Search for the cell housing the specified text and yield its (x, y) center coordinate. 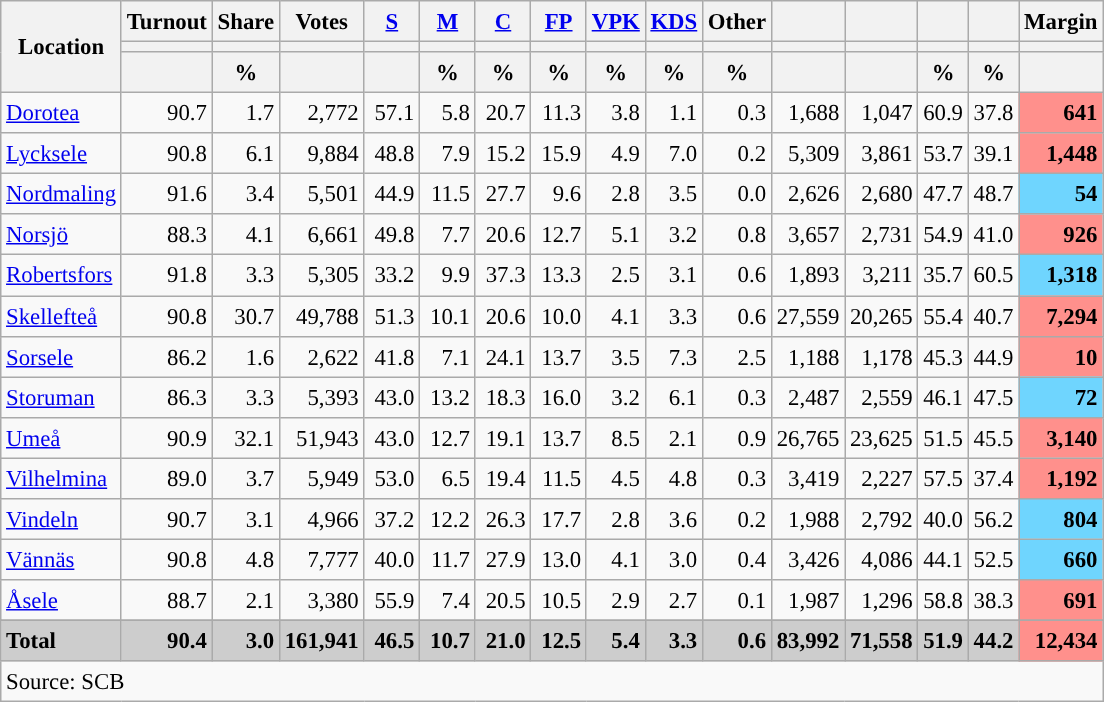
Skellefteå (62, 316)
641 (1061, 114)
3.4 (246, 194)
Sorsele (62, 356)
16.0 (559, 398)
21.0 (503, 640)
9.6 (559, 194)
27.7 (503, 194)
7.9 (448, 154)
23,625 (882, 438)
53.7 (943, 154)
0.8 (738, 234)
2,626 (808, 194)
27,559 (808, 316)
12.2 (448, 520)
10.1 (448, 316)
71,558 (882, 640)
3,657 (808, 234)
45.3 (943, 356)
10.7 (448, 640)
Dorotea (62, 114)
5.1 (616, 234)
3.6 (674, 520)
54 (1061, 194)
26,765 (808, 438)
Location (62, 47)
2.9 (616, 600)
5,949 (322, 478)
91.6 (166, 194)
5,393 (322, 398)
3,426 (808, 560)
161,941 (322, 640)
1,318 (1061, 276)
6.5 (448, 478)
1,296 (882, 600)
Lycksele (62, 154)
37.3 (503, 276)
13.0 (559, 560)
7.0 (674, 154)
5,309 (808, 154)
19.1 (503, 438)
12.5 (559, 640)
Robertsfors (62, 276)
90.9 (166, 438)
5,305 (322, 276)
1.7 (246, 114)
20.7 (503, 114)
4,086 (882, 560)
47.5 (993, 398)
Umeå (62, 438)
37.4 (993, 478)
Votes (322, 22)
30.7 (246, 316)
691 (1061, 600)
0.0 (738, 194)
1,448 (1061, 154)
86.3 (166, 398)
32.1 (246, 438)
1.1 (674, 114)
55.9 (392, 600)
3,140 (1061, 438)
2,559 (882, 398)
7.3 (674, 356)
45.5 (993, 438)
1,688 (808, 114)
KDS (674, 22)
60.9 (943, 114)
49,788 (322, 316)
5,501 (322, 194)
90.4 (166, 640)
3,419 (808, 478)
1,188 (808, 356)
9,884 (322, 154)
1,987 (808, 600)
20.5 (503, 600)
10.5 (559, 600)
Vännäs (62, 560)
S (392, 22)
49.8 (392, 234)
Other (738, 22)
40.7 (993, 316)
4.5 (616, 478)
5.4 (616, 640)
53.0 (392, 478)
10.0 (559, 316)
88.3 (166, 234)
7.7 (448, 234)
51.5 (943, 438)
1.6 (246, 356)
19.4 (503, 478)
7.1 (448, 356)
41.0 (993, 234)
FP (559, 22)
15.2 (503, 154)
26.3 (503, 520)
57.1 (392, 114)
804 (1061, 520)
7,777 (322, 560)
0.9 (738, 438)
3.7 (246, 478)
91.8 (166, 276)
13.3 (559, 276)
2,731 (882, 234)
83,992 (808, 640)
86.2 (166, 356)
2,622 (322, 356)
660 (1061, 560)
33.2 (392, 276)
17.7 (559, 520)
35.7 (943, 276)
57.5 (943, 478)
2.7 (674, 600)
3,211 (882, 276)
Total (62, 640)
72 (1061, 398)
C (503, 22)
1,178 (882, 356)
89.0 (166, 478)
54.9 (943, 234)
6,661 (322, 234)
15.9 (559, 154)
20,265 (882, 316)
1,988 (808, 520)
47.7 (943, 194)
37.2 (392, 520)
0.1 (738, 600)
926 (1061, 234)
11.3 (559, 114)
2,792 (882, 520)
4,966 (322, 520)
1,192 (1061, 478)
48.7 (993, 194)
11.7 (448, 560)
2,772 (322, 114)
12,434 (1061, 640)
Source: SCB (552, 682)
44.2 (993, 640)
51.3 (392, 316)
Nordmaling (62, 194)
46.5 (392, 640)
Vilhelmina (62, 478)
58.8 (943, 600)
24.1 (503, 356)
60.5 (993, 276)
2,227 (882, 478)
9.9 (448, 276)
3,380 (322, 600)
Storuman (62, 398)
51.9 (943, 640)
41.8 (392, 356)
1,893 (808, 276)
8.5 (616, 438)
18.3 (503, 398)
VPK (616, 22)
56.2 (993, 520)
51,943 (322, 438)
M (448, 22)
39.1 (993, 154)
Margin (1061, 22)
3,861 (882, 154)
Share (246, 22)
4.9 (616, 154)
44.1 (943, 560)
46.1 (943, 398)
Turnout (166, 22)
55.4 (943, 316)
1,047 (882, 114)
2,487 (808, 398)
3.8 (616, 114)
48.8 (392, 154)
37.8 (993, 114)
88.7 (166, 600)
2,680 (882, 194)
5.8 (448, 114)
13.2 (448, 398)
Norsjö (62, 234)
0.4 (738, 560)
Åsele (62, 600)
38.3 (993, 600)
52.5 (993, 560)
10 (1061, 356)
27.9 (503, 560)
7,294 (1061, 316)
7.4 (448, 600)
Vindeln (62, 520)
